Scan for the cell matching the given text and deliver its (X, Y) coordinate at center. 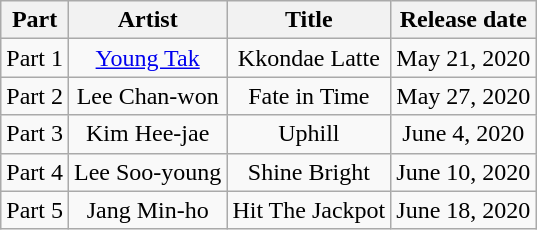
Artist (147, 20)
Hit The Jackpot (309, 210)
Part 1 (35, 58)
Shine Bright (309, 172)
Release date (464, 20)
Jang Min-ho (147, 210)
Lee Soo-young (147, 172)
Kim Hee-jae (147, 134)
Part (35, 20)
Part 4 (35, 172)
Part 2 (35, 96)
Lee Chan-won (147, 96)
Part 5 (35, 210)
May 27, 2020 (464, 96)
June 18, 2020 (464, 210)
Young Tak (147, 58)
June 4, 2020 (464, 134)
Uphill (309, 134)
Title (309, 20)
Part 3 (35, 134)
Fate in Time (309, 96)
June 10, 2020 (464, 172)
Kkondae Latte (309, 58)
May 21, 2020 (464, 58)
